Pinpoint the cell where the given text exists, returning its (x, y) midpoint coordinate. 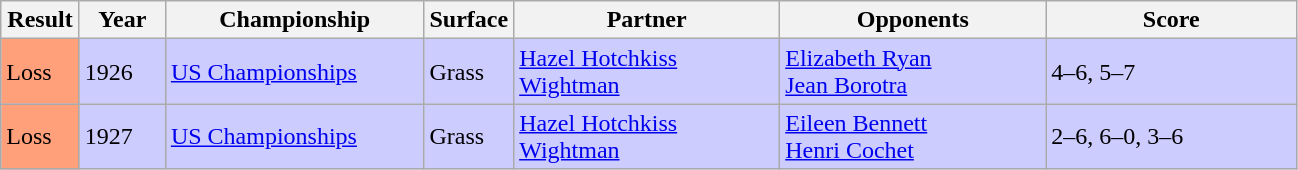
Partner (647, 20)
1927 (122, 136)
2–6, 6–0, 3–6 (1172, 136)
Eileen Bennett Henri Cochet (913, 136)
1926 (122, 72)
Result (40, 20)
Elizabeth Ryan Jean Borotra (913, 72)
4–6, 5–7 (1172, 72)
Opponents (913, 20)
Surface (469, 20)
Year (122, 20)
Championship (294, 20)
Score (1172, 20)
